Locate the cell with the specified text and output its [x, y] center coordinate. 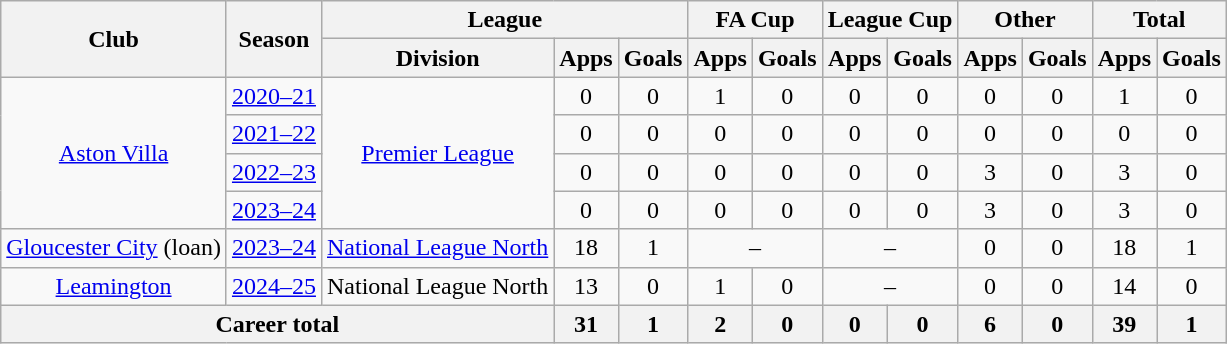
Premier League [437, 153]
FA Cup [755, 20]
Division [437, 58]
6 [990, 324]
13 [586, 286]
31 [586, 324]
2022–23 [274, 172]
2024–25 [274, 286]
Aston Villa [114, 153]
League [504, 20]
Gloucester City (loan) [114, 248]
Career total [278, 324]
2020–21 [274, 96]
Total [1159, 20]
Season [274, 39]
League Cup [890, 20]
39 [1124, 324]
14 [1124, 286]
Leamington [114, 286]
2 [720, 324]
2021–22 [274, 134]
Club [114, 39]
Other [1025, 20]
